For the text-containing cell, return its midpoint in [x, y] coordinate format. 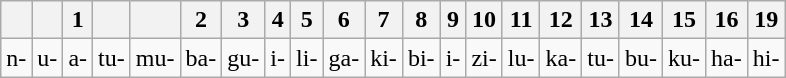
ga- [344, 58]
u- [48, 58]
8 [421, 20]
lu- [521, 58]
16 [727, 20]
bu- [640, 58]
13 [601, 20]
4 [278, 20]
11 [521, 20]
gu- [244, 58]
7 [384, 20]
19 [766, 20]
12 [561, 20]
1 [78, 20]
zi- [484, 58]
ba- [201, 58]
ha- [727, 58]
9 [453, 20]
bi- [421, 58]
5 [307, 20]
mu- [155, 58]
ki- [384, 58]
15 [684, 20]
a- [78, 58]
li- [307, 58]
ka- [561, 58]
3 [244, 20]
ku- [684, 58]
n- [16, 58]
10 [484, 20]
14 [640, 20]
6 [344, 20]
hi- [766, 58]
2 [201, 20]
